Determine the (x, y) coordinate at the center of the cell enclosing the given text.  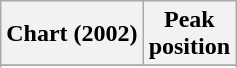
Peakposition (189, 34)
Chart (2002) (72, 34)
